Determine the (x, y) coordinate at the center of the cell enclosing the given text.  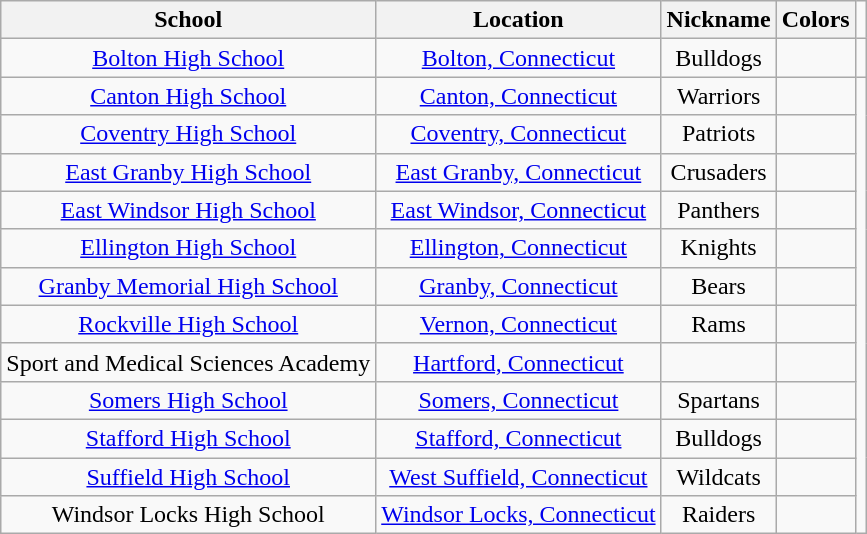
Warriors (718, 96)
Bears (718, 286)
Windsor Locks High School (188, 515)
Rockville High School (188, 324)
Somers High School (188, 400)
Patriots (718, 134)
Location (518, 20)
Granby Memorial High School (188, 286)
Ellington, Connecticut (518, 248)
Vernon, Connecticut (518, 324)
Coventry, Connecticut (518, 134)
West Suffield, Connecticut (518, 477)
Wildcats (718, 477)
East Granby High School (188, 172)
Colors (816, 20)
School (188, 20)
Canton High School (188, 96)
Hartford, Connecticut (518, 362)
Granby, Connecticut (518, 286)
Nickname (718, 20)
Spartans (718, 400)
Knights (718, 248)
Rams (718, 324)
East Windsor, Connecticut (518, 210)
Canton, Connecticut (518, 96)
Somers, Connecticut (518, 400)
Suffield High School (188, 477)
Coventry High School (188, 134)
Panthers (718, 210)
Stafford High School (188, 438)
Bolton High School (188, 58)
Raiders (718, 515)
Ellington High School (188, 248)
Bolton, Connecticut (518, 58)
Sport and Medical Sciences Academy (188, 362)
East Granby, Connecticut (518, 172)
Stafford, Connecticut (518, 438)
Windsor Locks, Connecticut (518, 515)
East Windsor High School (188, 210)
Crusaders (718, 172)
